Provide the [X, Y] coordinate of the cell's center where the given text is located.  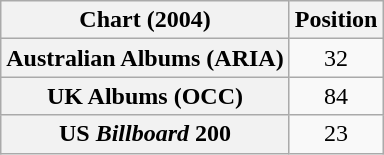
84 [336, 96]
UK Albums (OCC) [145, 96]
Chart (2004) [145, 20]
US Billboard 200 [145, 134]
32 [336, 58]
Australian Albums (ARIA) [145, 58]
23 [336, 134]
Position [336, 20]
